Return the [x, y] coordinate for the center point of the cell that contains the specified text.  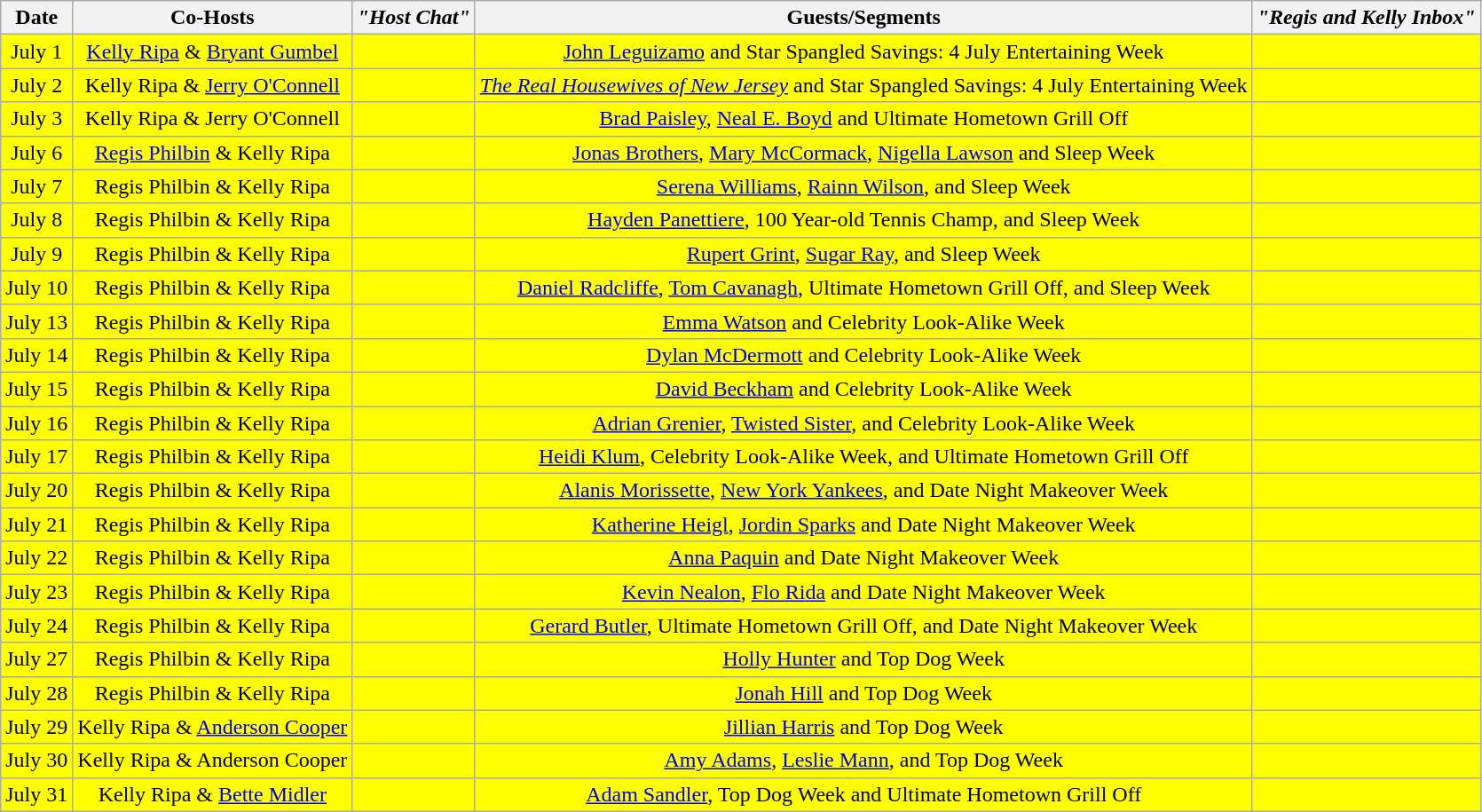
Amy Adams, Leslie Mann, and Top Dog Week [863, 761]
Rupert Grint, Sugar Ray, and Sleep Week [863, 254]
Holly Hunter and Top Dog Week [863, 659]
Katherine Heigl, Jordin Sparks and Date Night Makeover Week [863, 524]
July 8 [37, 220]
July 29 [37, 727]
Jillian Harris and Top Dog Week [863, 727]
July 3 [37, 119]
Heidi Klum, Celebrity Look-Alike Week, and Ultimate Hometown Grill Off [863, 457]
July 23 [37, 592]
Emma Watson and Celebrity Look-Alike Week [863, 321]
Brad Paisley, Neal E. Boyd and Ultimate Hometown Grill Off [863, 119]
July 28 [37, 693]
July 17 [37, 457]
July 15 [37, 389]
Kevin Nealon, Flo Rida and Date Night Makeover Week [863, 592]
Anna Paquin and Date Night Makeover Week [863, 558]
July 27 [37, 659]
July 31 [37, 794]
"Regis and Kelly Inbox" [1367, 18]
John Leguizamo and Star Spangled Savings: 4 July Entertaining Week [863, 51]
July 7 [37, 186]
July 10 [37, 288]
Hayden Panettiere, 100 Year-old Tennis Champ, and Sleep Week [863, 220]
July 14 [37, 355]
July 21 [37, 524]
Adrian Grenier, Twisted Sister, and Celebrity Look-Alike Week [863, 423]
Serena Williams, Rainn Wilson, and Sleep Week [863, 186]
Jonas Brothers, Mary McCormack, Nigella Lawson and Sleep Week [863, 153]
Date [37, 18]
David Beckham and Celebrity Look-Alike Week [863, 389]
July 22 [37, 558]
Dylan McDermott and Celebrity Look-Alike Week [863, 355]
Jonah Hill and Top Dog Week [863, 693]
July 9 [37, 254]
The Real Housewives of New Jersey and Star Spangled Savings: 4 July Entertaining Week [863, 85]
July 24 [37, 626]
July 16 [37, 423]
Daniel Radcliffe, Tom Cavanagh, Ultimate Hometown Grill Off, and Sleep Week [863, 288]
Guests/Segments [863, 18]
July 1 [37, 51]
"Host Chat" [414, 18]
July 2 [37, 85]
Kelly Ripa & Bryant Gumbel [213, 51]
Adam Sandler, Top Dog Week and Ultimate Hometown Grill Off [863, 794]
Kelly Ripa & Bette Midler [213, 794]
Co-Hosts [213, 18]
July 20 [37, 491]
July 30 [37, 761]
July 13 [37, 321]
Gerard Butler, Ultimate Hometown Grill Off, and Date Night Makeover Week [863, 626]
Alanis Morissette, New York Yankees, and Date Night Makeover Week [863, 491]
July 6 [37, 153]
